Search for the cell housing the specified text and yield its [X, Y] center coordinate. 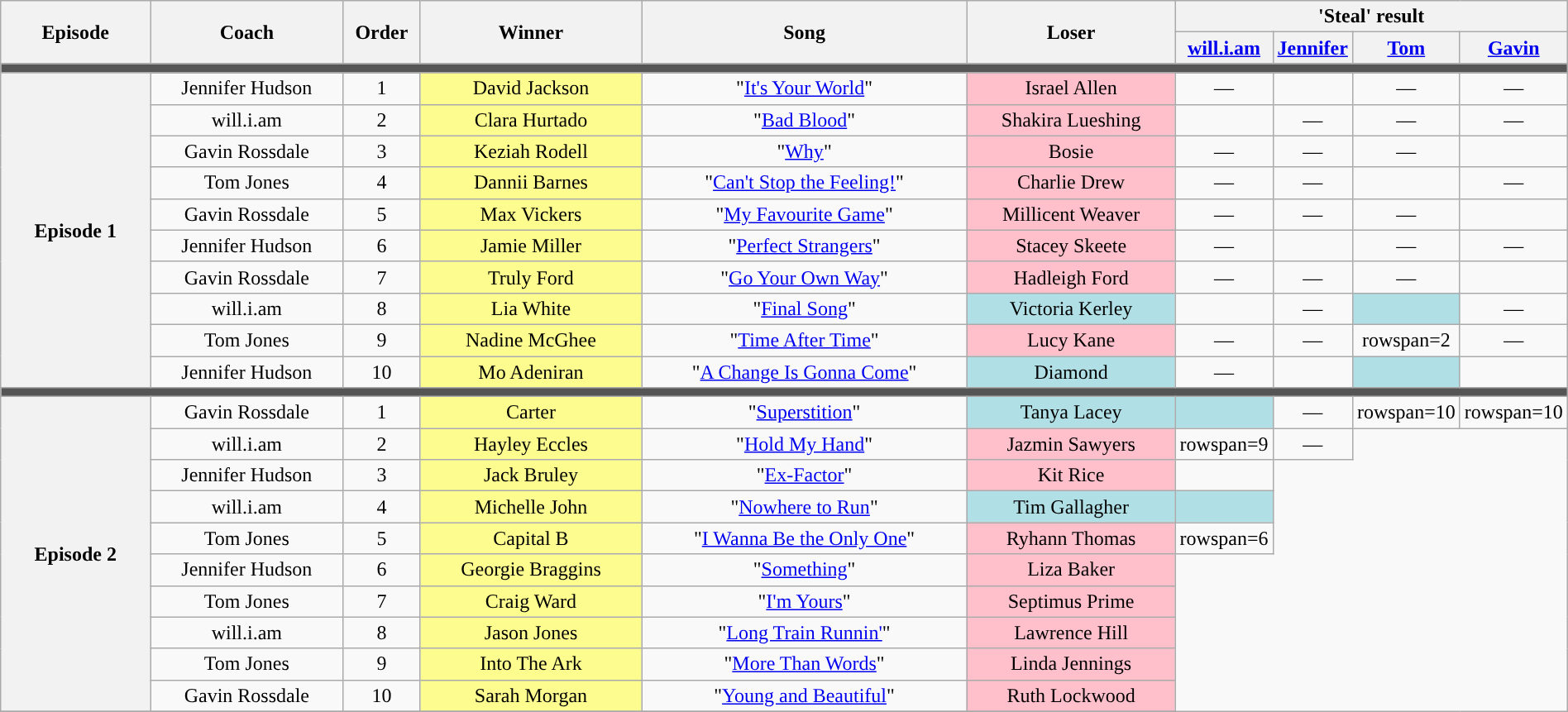
Mo Adeniran [531, 371]
Order [382, 32]
"I'm Yours" [804, 601]
Lawrence Hill [1071, 633]
Episode [76, 32]
"My Favourite Game" [804, 214]
"Something" [804, 570]
"Final Song" [804, 308]
Carter [531, 413]
Lia White [531, 308]
Craig Ward [531, 601]
Tanya Lacey [1071, 413]
Nadine McGhee [531, 340]
Hayley Eccles [531, 444]
Coach [246, 32]
Clara Hurtado [531, 120]
Michelle John [531, 507]
Max Vickers [531, 214]
Millicent Weaver [1071, 214]
rowspan=9 [1224, 444]
Truly Ford [531, 277]
Loser [1071, 32]
Jason Jones [531, 633]
"Long Train Runnin'" [804, 633]
"Can't Stop the Feeling!" [804, 183]
"Young and Beautiful" [804, 695]
Jennifer [1312, 48]
"It's Your World" [804, 88]
"Superstition" [804, 413]
Kit Rice [1071, 475]
Sarah Morgan [531, 695]
Capital B [531, 538]
Tom [1406, 48]
Jack Bruley [531, 475]
"Perfect Strangers" [804, 246]
Tim Gallagher [1071, 507]
"Time After Time" [804, 340]
Winner [531, 32]
"I Wanna Be the Only One" [804, 538]
"Go Your Own Way" [804, 277]
Bosie [1071, 151]
rowspan=2 [1406, 340]
David Jackson [531, 88]
Song [804, 32]
Israel Allen [1071, 88]
Episode 1 [76, 230]
"Nowhere to Run" [804, 507]
"Ex-Factor" [804, 475]
Jamie Miller [531, 246]
Episode 2 [76, 554]
Gavin [1513, 48]
Lucy Kane [1071, 340]
"More Than Words" [804, 664]
"Bad Blood" [804, 120]
Stacey Skeete [1071, 246]
Georgie Braggins [531, 570]
Shakira Lueshing [1071, 120]
"Why" [804, 151]
Liza Baker [1071, 570]
rowspan=6 [1224, 538]
"A Change Is Gonna Come" [804, 371]
Into The Ark [531, 664]
Diamond [1071, 371]
Linda Jennings [1071, 664]
Ruth Lockwood [1071, 695]
Dannii Barnes [531, 183]
Septimus Prime [1071, 601]
Charlie Drew [1071, 183]
Jazmin Sawyers [1071, 444]
Hadleigh Ford [1071, 277]
Ryhann Thomas [1071, 538]
Victoria Kerley [1071, 308]
Keziah Rodell [531, 151]
"Hold My Hand" [804, 444]
'Steal' result [1371, 17]
